Extract the (X, Y) coordinate from the center of the cell holding the provided text.  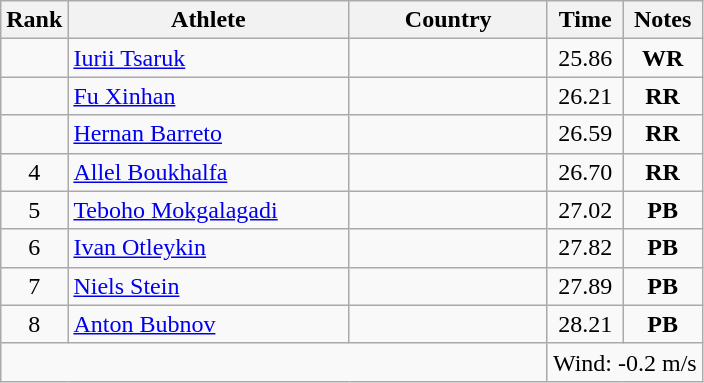
Niels Stein (208, 286)
6 (34, 248)
Allel Boukhalfa (208, 172)
Country (448, 20)
Athlete (208, 20)
Ivan Otleykin (208, 248)
Iurii Tsaruk (208, 58)
Wind: -0.2 m/s (624, 362)
Teboho Mokgalagadi (208, 210)
26.21 (584, 96)
26.59 (584, 134)
25.86 (584, 58)
5 (34, 210)
28.21 (584, 324)
Anton Bubnov (208, 324)
8 (34, 324)
27.82 (584, 248)
Notes (662, 20)
WR (662, 58)
Fu Xinhan (208, 96)
27.89 (584, 286)
Rank (34, 20)
27.02 (584, 210)
4 (34, 172)
Hernan Barreto (208, 134)
Time (584, 20)
26.70 (584, 172)
7 (34, 286)
